Find where the given text appears and provide that cell's center as [x, y] coordinate. 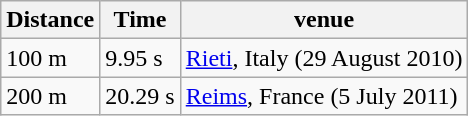
Time [140, 20]
Reims, France (5 July 2011) [324, 96]
Distance [50, 20]
100 m [50, 58]
Rieti, Italy (29 August 2010) [324, 58]
200 m [50, 96]
20.29 s [140, 96]
9.95 s [140, 58]
venue [324, 20]
